Extract the [x, y] coordinate from the center of the cell holding the provided text.  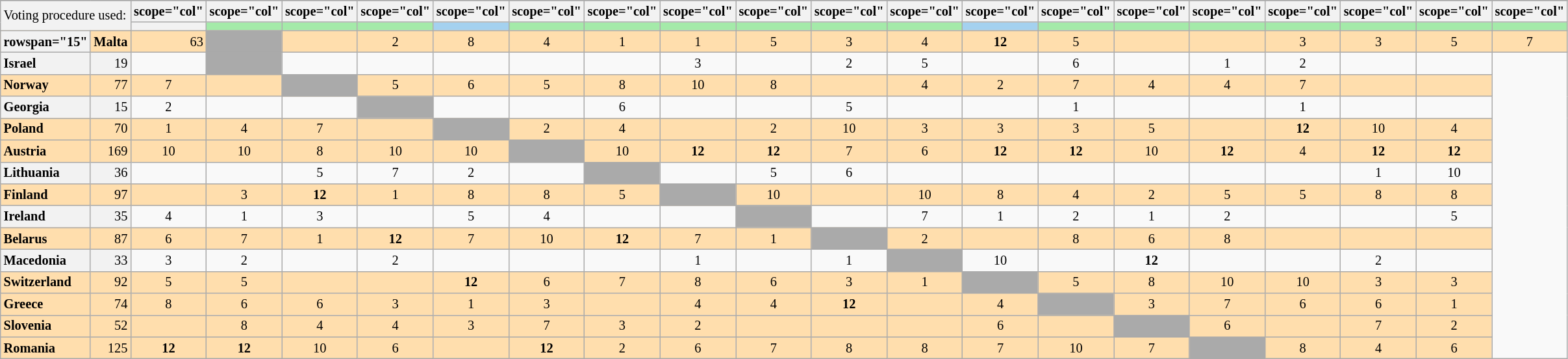
Malta [110, 42]
Norway [45, 85]
Macedonia [45, 260]
77 [110, 85]
Ireland [45, 217]
Poland [45, 129]
92 [110, 282]
33 [110, 260]
63 [168, 42]
rowspan="15" [45, 42]
19 [110, 63]
Georgia [45, 107]
Voting procedure used: [66, 15]
15 [110, 107]
70 [110, 129]
169 [110, 151]
52 [110, 326]
87 [110, 239]
Lithuania [45, 173]
Romania [45, 348]
74 [110, 304]
Austria [45, 151]
Israel [45, 63]
Belarus [45, 239]
Greece [45, 304]
35 [110, 217]
36 [110, 173]
Slovenia [45, 326]
Switzerland [45, 282]
Finland [45, 194]
97 [110, 194]
125 [110, 348]
